Determine the (x, y) coordinate at the center of the cell enclosing the given text.  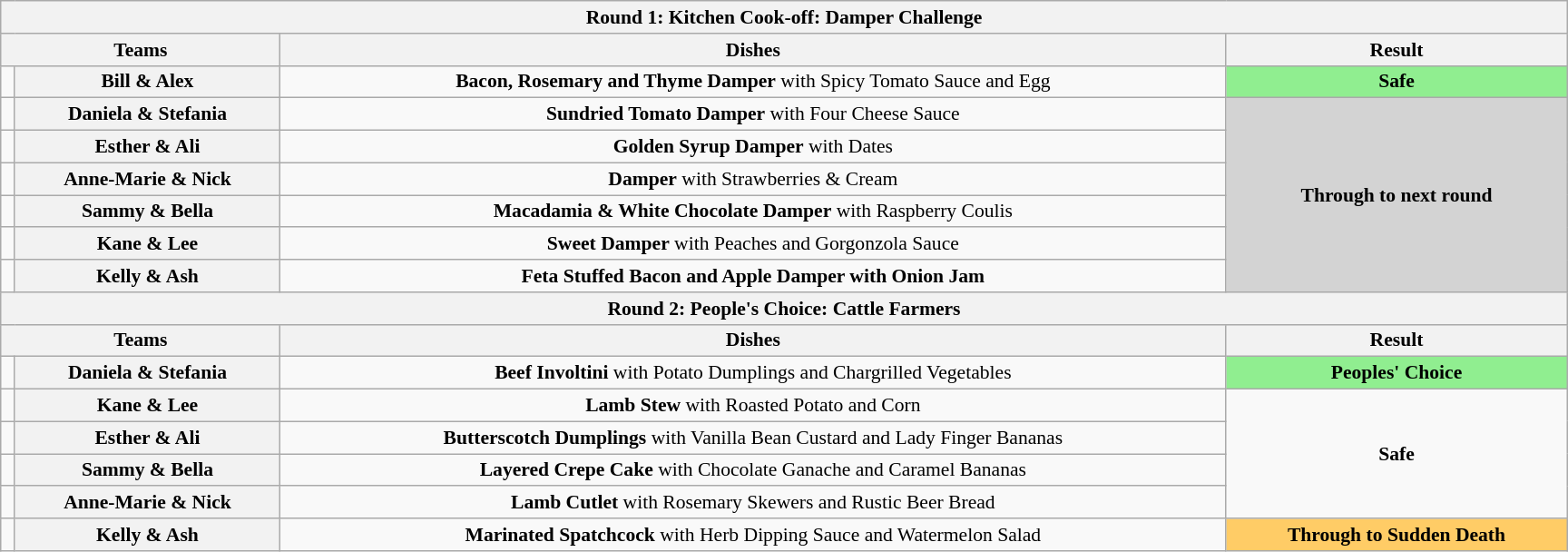
Beef Involtini with Potato Dumplings and Chargrilled Vegetables (753, 373)
Through to Sudden Death (1396, 535)
Marinated Spatchcock with Herb Dipping Sauce and Watermelon Salad (753, 535)
Damper with Strawberries & Cream (753, 179)
Bacon, Rosemary and Thyme Damper with Spicy Tomato Sauce and Egg (753, 82)
Sundried Tomato Damper with Four Cheese Sauce (753, 114)
Through to next round (1396, 195)
Golden Syrup Damper with Dates (753, 147)
Lamb Cutlet with Rosemary Skewers and Rustic Beer Bread (753, 503)
Peoples' Choice (1396, 373)
Round 2: People's Choice: Cattle Farmers (784, 309)
Bill & Alex (147, 82)
Sweet Damper with Peaches and Gorgonzola Sauce (753, 244)
Lamb Stew with Roasted Potato and Corn (753, 406)
Layered Crepe Cake with Chocolate Ganache and Caramel Bananas (753, 470)
Butterscotch Dumplings with Vanilla Bean Custard and Lady Finger Bananas (753, 438)
Macadamia & White Chocolate Damper with Raspberry Coulis (753, 212)
Feta Stuffed Bacon and Apple Damper with Onion Jam (753, 276)
Round 1: Kitchen Cook-off: Damper Challenge (784, 17)
